Return [x, y] of the center of cell containing provided text 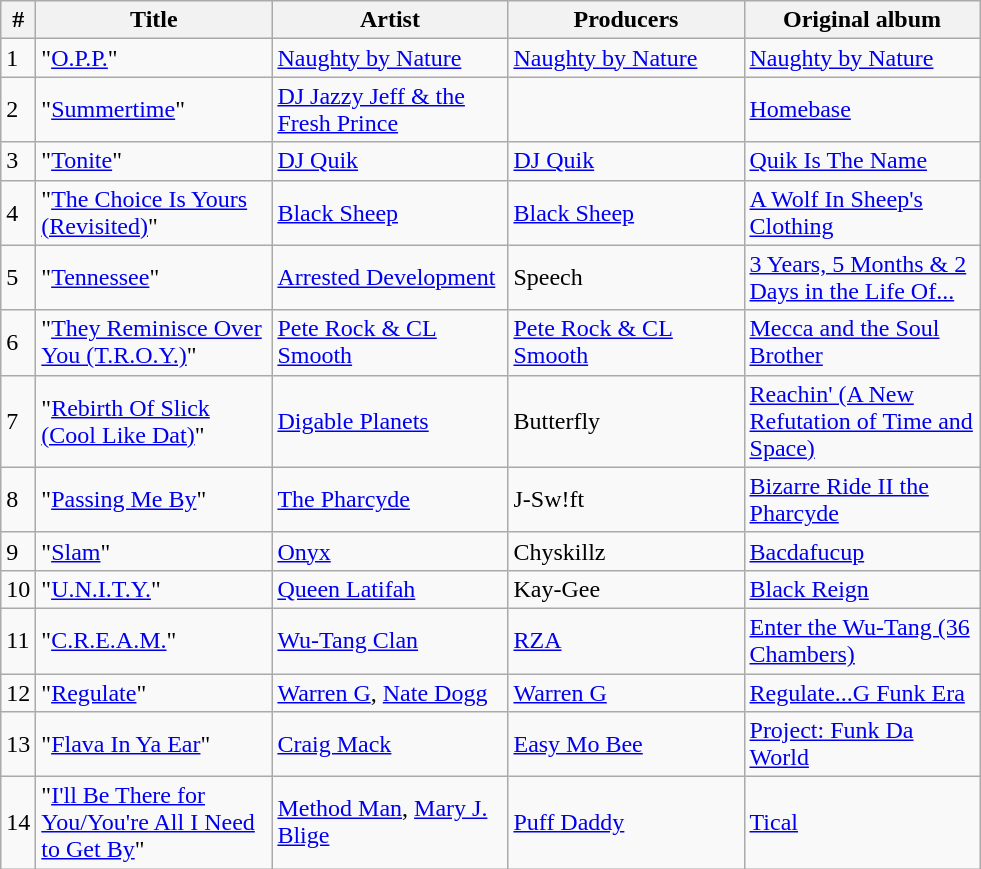
"Tonite" [154, 161]
Warren G, Nate Dogg [390, 693]
4 [18, 212]
Arrested Development [390, 278]
"They Reminisce Over You (T.R.O.Y.)" [154, 342]
Bacdafucup [862, 551]
Black Reign [862, 589]
Title [154, 20]
Regulate...G Funk Era [862, 693]
Easy Mo Bee [626, 744]
9 [18, 551]
5 [18, 278]
"Rebirth Of Slick (Cool Like Dat)" [154, 421]
Wu-Tang Clan [390, 640]
Artist [390, 20]
# [18, 20]
Tical [862, 823]
"Flava In Ya Ear" [154, 744]
2 [18, 110]
"Tennessee" [154, 278]
10 [18, 589]
"U.N.I.T.Y." [154, 589]
A Wolf In Sheep's Clothing [862, 212]
"C.R.E.A.M." [154, 640]
8 [18, 500]
The Pharcyde [390, 500]
"Summertime" [154, 110]
Chyskillz [626, 551]
Enter the Wu-Tang (36 Chambers) [862, 640]
DJ Jazzy Jeff & the Fresh Prince [390, 110]
11 [18, 640]
7 [18, 421]
Digable Planets [390, 421]
Puff Daddy [626, 823]
"Slam" [154, 551]
Producers [626, 20]
Speech [626, 278]
3 [18, 161]
"O.P.P." [154, 58]
Method Man, Mary J. Blige [390, 823]
Original album [862, 20]
"Regulate" [154, 693]
J-Sw!ft [626, 500]
Onyx [390, 551]
"I'll Be There for You/You're All I Need to Get By" [154, 823]
Quik Is The Name [862, 161]
Queen Latifah [390, 589]
"The Choice Is Yours (Revisited)" [154, 212]
6 [18, 342]
Bizarre Ride II the Pharcyde [862, 500]
1 [18, 58]
13 [18, 744]
"Passing Me By" [154, 500]
Reachin' (A New Refutation of Time and Space) [862, 421]
12 [18, 693]
Homebase [862, 110]
Kay-Gee [626, 589]
Craig Mack [390, 744]
Mecca and the Soul Brother [862, 342]
RZA [626, 640]
Project: Funk Da World [862, 744]
Butterfly [626, 421]
3 Years, 5 Months & 2 Days in the Life Of... [862, 278]
14 [18, 823]
Warren G [626, 693]
